For the text-containing cell, return its midpoint in [x, y] coordinate format. 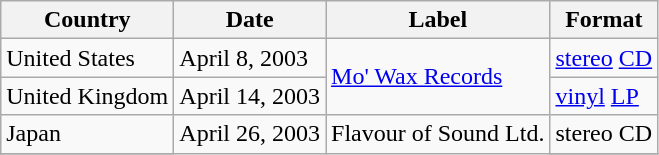
Mo' Wax Records [438, 77]
Format [604, 20]
Japan [88, 134]
United Kingdom [88, 96]
vinyl LP [604, 96]
April 8, 2003 [250, 58]
Label [438, 20]
Country [88, 20]
Date [250, 20]
April 14, 2003 [250, 96]
United States [88, 58]
Flavour of Sound Ltd. [438, 134]
April 26, 2003 [250, 134]
